For the text-containing cell, return its midpoint in (x, y) coordinate format. 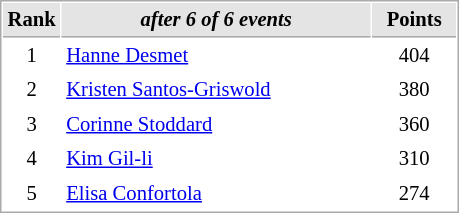
Hanne Desmet (216, 56)
274 (414, 194)
Kim Gil-li (216, 158)
Elisa Confortola (216, 194)
2 (32, 90)
4 (32, 158)
Points (414, 20)
1 (32, 56)
3 (32, 124)
after 6 of 6 events (216, 20)
5 (32, 194)
310 (414, 158)
Corinne Stoddard (216, 124)
380 (414, 90)
404 (414, 56)
360 (414, 124)
Rank (32, 20)
Kristen Santos-Griswold (216, 90)
